Output the (x, y) coordinate of the center of the cell containing the given text.  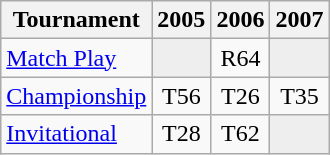
T26 (240, 96)
2005 (182, 20)
Match Play (76, 58)
Tournament (76, 20)
R64 (240, 58)
T62 (240, 134)
2007 (300, 20)
Invitational (76, 134)
Championship (76, 96)
2006 (240, 20)
T28 (182, 134)
T56 (182, 96)
T35 (300, 96)
